Detect which cell encompasses the target text, then output its (x, y) center coordinate. 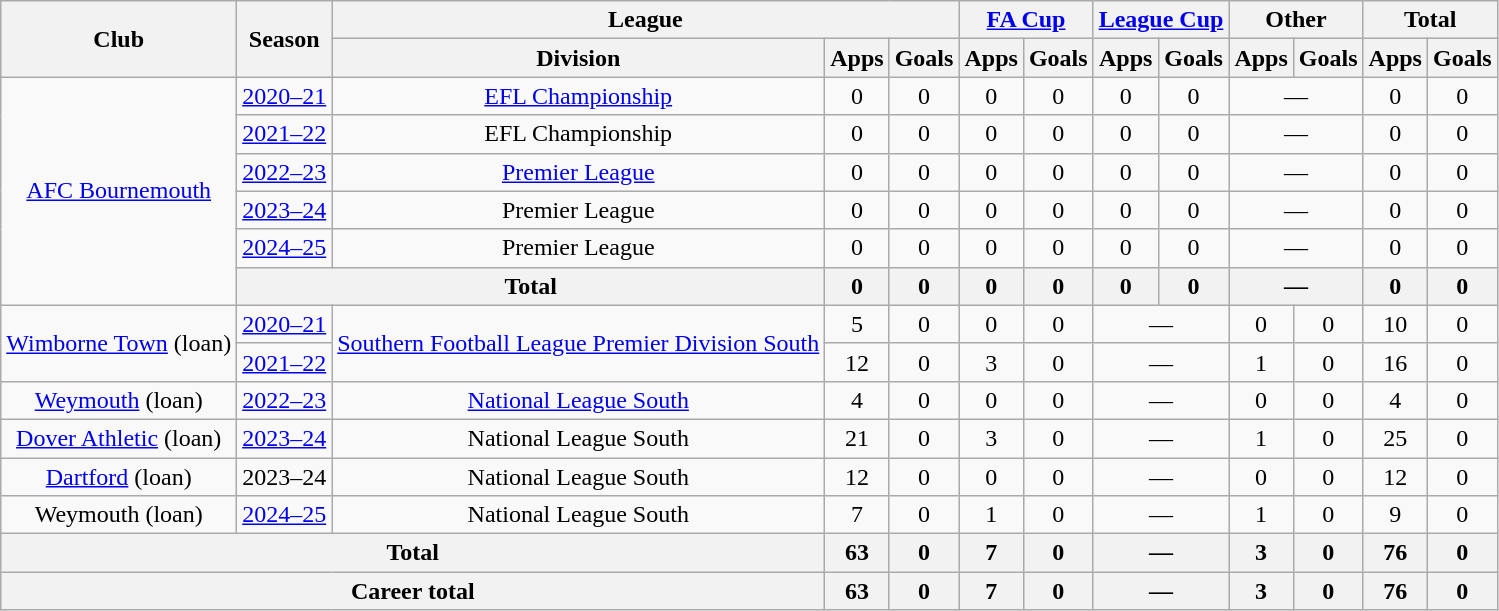
5 (857, 324)
Southern Football League Premier Division South (578, 343)
FA Cup (1026, 20)
Other (1296, 20)
Career total (413, 591)
AFC Bournemouth (119, 191)
Dover Athletic (loan) (119, 438)
Club (119, 39)
League Cup (1161, 20)
Dartford (loan) (119, 477)
10 (1395, 324)
16 (1395, 362)
Division (578, 58)
Season (284, 39)
21 (857, 438)
25 (1395, 438)
League (646, 20)
9 (1395, 515)
Wimborne Town (loan) (119, 343)
